Extract the (x, y) coordinate from the center of the cell holding the provided text.  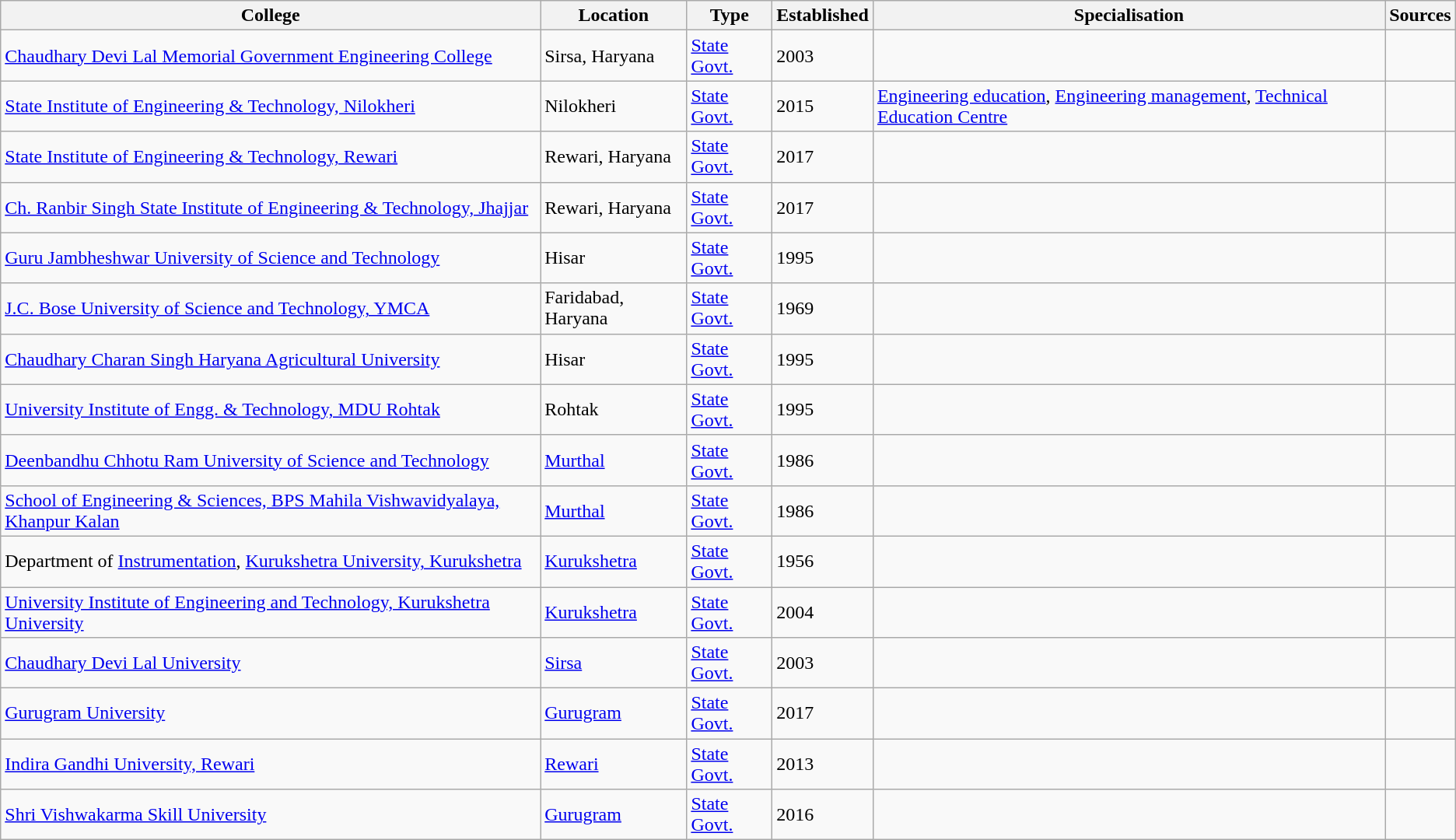
Engineering education, Engineering management, Technical Education Centre (1129, 106)
State Institute of Engineering & Technology, Nilokheri (271, 106)
2004 (823, 611)
University Institute of Engg. & Technology, MDU Rohtak (271, 409)
Sirsa (614, 663)
Type (730, 16)
State Institute of Engineering & Technology, Rewari (271, 157)
Indira Gandhi University, Rewari (271, 764)
Guru Jambheshwar University of Science and Technology (271, 258)
Established (823, 16)
2016 (823, 815)
J.C. Bose University of Science and Technology, YMCA (271, 308)
1956 (823, 562)
Gurugram University (271, 714)
Sirsa, Haryana (614, 56)
College (271, 16)
Nilokheri (614, 106)
Chaudhary Devi Lal University (271, 663)
1969 (823, 308)
Rohtak (614, 409)
Rewari (614, 764)
2013 (823, 764)
2015 (823, 106)
Location (614, 16)
University Institute of Engineering and Technology, Kurukshetra University (271, 611)
Specialisation (1129, 16)
Faridabad, Haryana (614, 308)
Ch. Ranbir Singh State Institute of Engineering & Technology, Jhajjar (271, 207)
Sources (1420, 16)
Deenbandhu Chhotu Ram University of Science and Technology (271, 460)
Chaudhary Charan Singh Haryana Agricultural University (271, 359)
Chaudhary Devi Lal Memorial Government Engineering College (271, 56)
School of Engineering & Sciences, BPS Mahila Vishwavidyalaya, Khanpur Kalan (271, 510)
Shri Vishwakarma Skill University (271, 815)
Department of Instrumentation, Kurukshetra University, Kurukshetra (271, 562)
